From the cell containing the given text, extract its center point as (X, Y) coordinate. 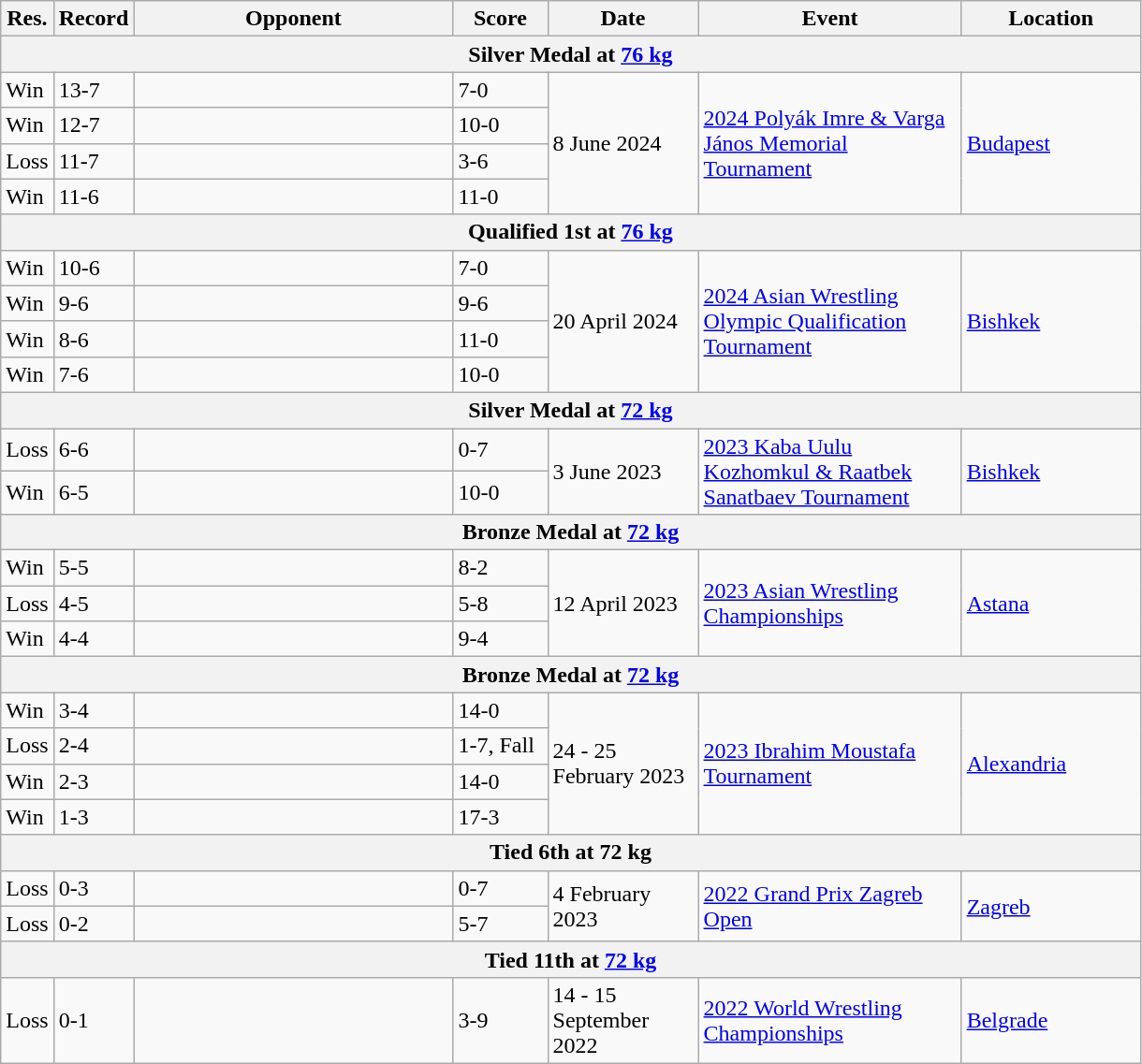
9-4 (500, 639)
Event (829, 19)
Res. (27, 19)
0-3 (94, 888)
5-8 (500, 604)
11-7 (94, 161)
Opponent (294, 19)
2-4 (94, 746)
Score (500, 19)
12 April 2023 (623, 604)
6-5 (94, 493)
Location (1050, 19)
14 - 15 September 2022 (623, 1020)
3-4 (94, 710)
10-6 (94, 268)
Tied 6th at 72 kg (571, 853)
2-3 (94, 781)
Tied 11th at 72 kg (571, 959)
0-1 (94, 1020)
2024 Polyák Imre & Varga János Memorial Tournament (829, 143)
6-6 (94, 450)
1-7, Fall (500, 746)
Silver Medal at 72 kg (571, 410)
1-3 (94, 817)
3-6 (500, 161)
0-2 (94, 924)
4-5 (94, 604)
2023 Ibrahim Moustafa Tournament (829, 764)
2024 Asian Wrestling Olympic Qualification Tournament (829, 321)
20 April 2024 (623, 321)
2022 World Wrestling Championships (829, 1020)
Alexandria (1050, 764)
17-3 (500, 817)
Belgrade (1050, 1020)
2023 Kaba Uulu Kozhomkul & Raatbek Sanatbaev Tournament (829, 472)
Astana (1050, 604)
Record (94, 19)
3 June 2023 (623, 472)
8-2 (500, 568)
Budapest (1050, 143)
5-5 (94, 568)
7-6 (94, 374)
4-4 (94, 639)
Zagreb (1050, 906)
2022 Grand Prix Zagreb Open (829, 906)
Date (623, 19)
4 February 2023 (623, 906)
13-7 (94, 90)
5-7 (500, 924)
Qualified 1st at 76 kg (571, 232)
12-7 (94, 125)
Silver Medal at 76 kg (571, 54)
11-6 (94, 197)
24 - 25 February 2023 (623, 764)
8-6 (94, 339)
8 June 2024 (623, 143)
3-9 (500, 1020)
2023 Asian Wrestling Championships (829, 604)
